Provide the [x, y] coordinate of the cell's center where the given text is located.  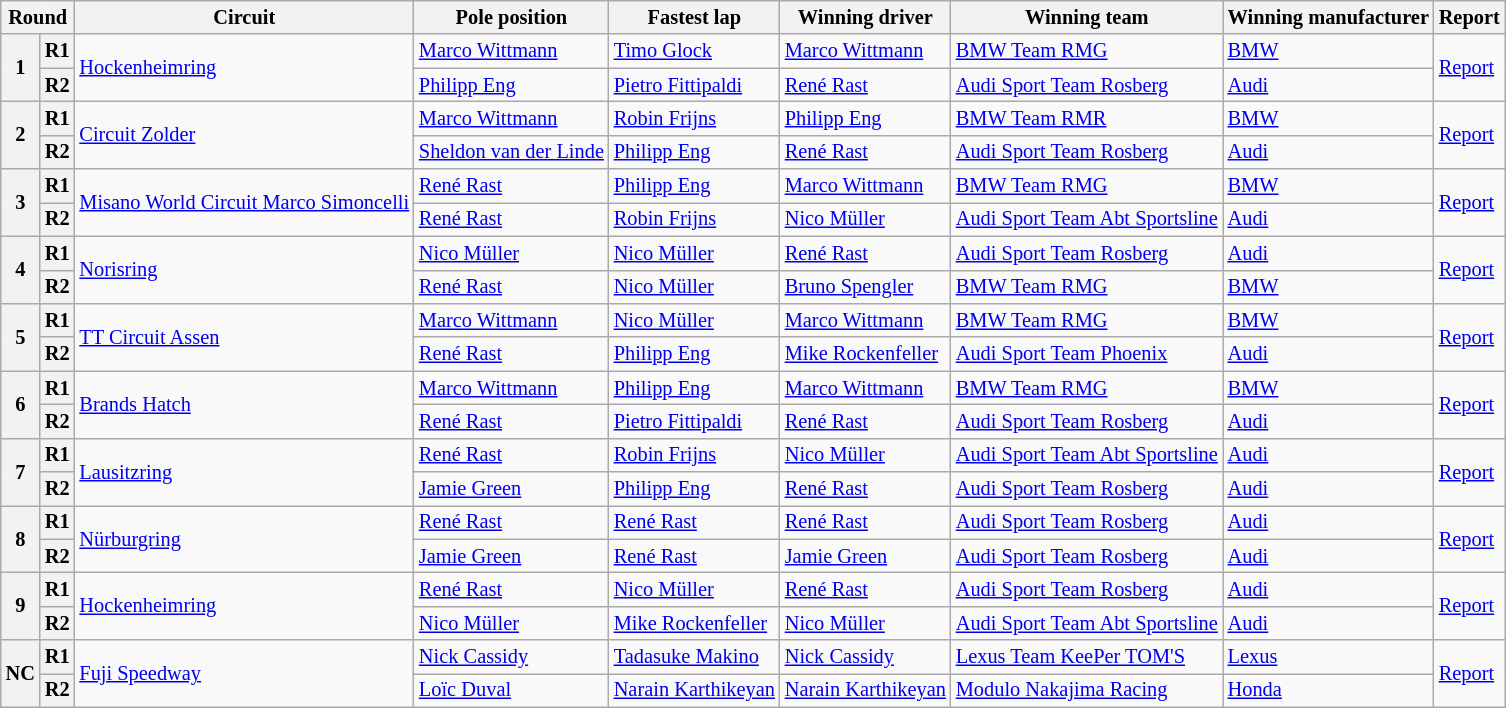
Lausitzring [244, 472]
BMW Team RMR [1087, 118]
Fuji Speedway [244, 674]
Circuit Zolder [244, 134]
5 [20, 336]
Lexus [1328, 657]
6 [20, 404]
Winning team [1087, 17]
TT Circuit Assen [244, 336]
Circuit [244, 17]
Bruno Spengler [866, 287]
Winning manufacturer [1328, 17]
Norisring [244, 270]
Brands Hatch [244, 404]
Winning driver [866, 17]
2 [20, 134]
9 [20, 606]
Audi Sport Team Phoenix [1087, 354]
Fastest lap [694, 17]
Modulo Nakajima Racing [1087, 690]
1 [20, 68]
Pole position [512, 17]
Timo Glock [694, 51]
Misano World Circuit Marco Simoncelli [244, 202]
8 [20, 538]
4 [20, 270]
Nürburgring [244, 538]
Lexus Team KeePer TOM'S [1087, 657]
3 [20, 202]
Loïc Duval [512, 690]
Sheldon van der Linde [512, 152]
7 [20, 472]
Honda [1328, 690]
Round [38, 17]
NC [20, 674]
Tadasuke Makino [694, 657]
